Scan for the cell matching the given text and deliver its (x, y) coordinate at center. 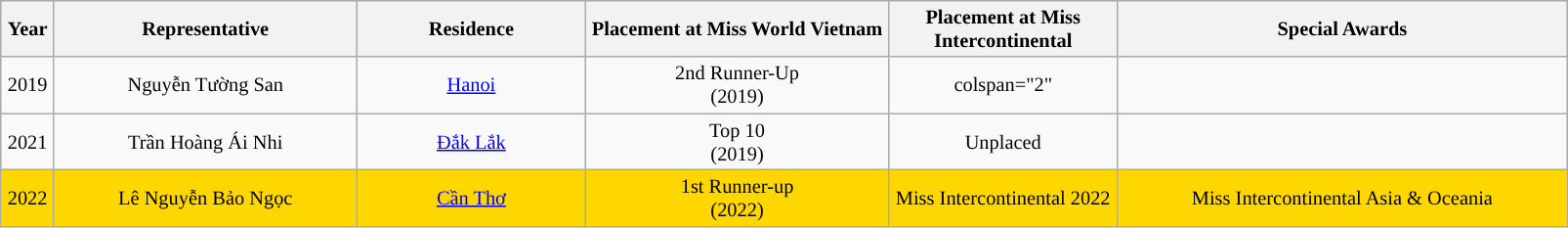
Top 10(2019) (738, 142)
Placement at Miss Intercontinental (1002, 28)
Hanoi (471, 85)
Nguyễn Tường San (205, 85)
Representative (205, 28)
2021 (27, 142)
Miss Intercontinental 2022 (1002, 198)
2019 (27, 85)
Special Awards (1342, 28)
Cần Thơ (471, 198)
Lê Nguyễn Bảo Ngọc (205, 198)
2nd Runner-Up(2019) (738, 85)
Miss Intercontinental Asia & Oceania (1342, 198)
1st Runner-up(2022) (738, 198)
colspan="2" (1002, 85)
Đắk Lắk (471, 142)
Placement at Miss World Vietnam (738, 28)
Year (27, 28)
Residence (471, 28)
2022 (27, 198)
Unplaced (1002, 142)
Trần Hoàng Ái Nhi (205, 142)
